Search for the cell housing the specified text and yield its (X, Y) center coordinate. 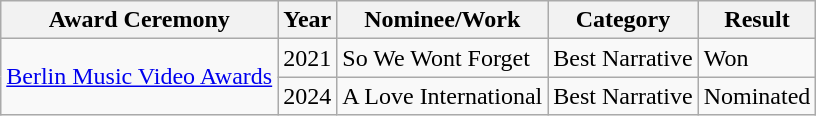
Award Ceremony (140, 20)
Year (308, 20)
Berlin Music Video Awards (140, 77)
Nominee/Work (442, 20)
A Love International (442, 96)
Nominated (757, 96)
2024 (308, 96)
Won (757, 58)
So We Wont Forget (442, 58)
2021 (308, 58)
Category (623, 20)
Result (757, 20)
